Capture the cell that displays the provided text and extract its (X, Y) central coordinate. 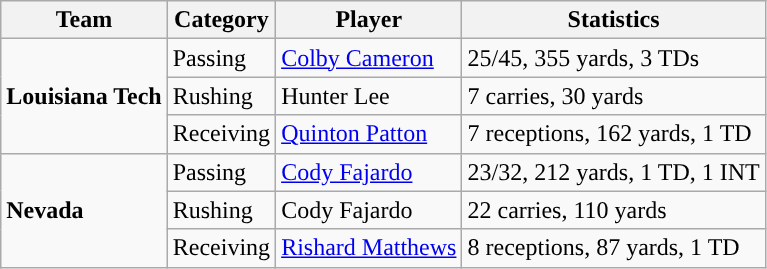
Rishard Matthews (369, 248)
Nevada (84, 210)
23/32, 212 yards, 1 TD, 1 INT (614, 172)
22 carries, 110 yards (614, 210)
25/45, 355 yards, 3 TDs (614, 58)
Colby Cameron (369, 58)
7 receptions, 162 yards, 1 TD (614, 134)
Statistics (614, 20)
Quinton Patton (369, 134)
Hunter Lee (369, 96)
7 carries, 30 yards (614, 96)
Player (369, 20)
Louisiana Tech (84, 96)
Category (221, 20)
8 receptions, 87 yards, 1 TD (614, 248)
Team (84, 20)
